Output the [x, y] coordinate of the center of the cell containing the given text.  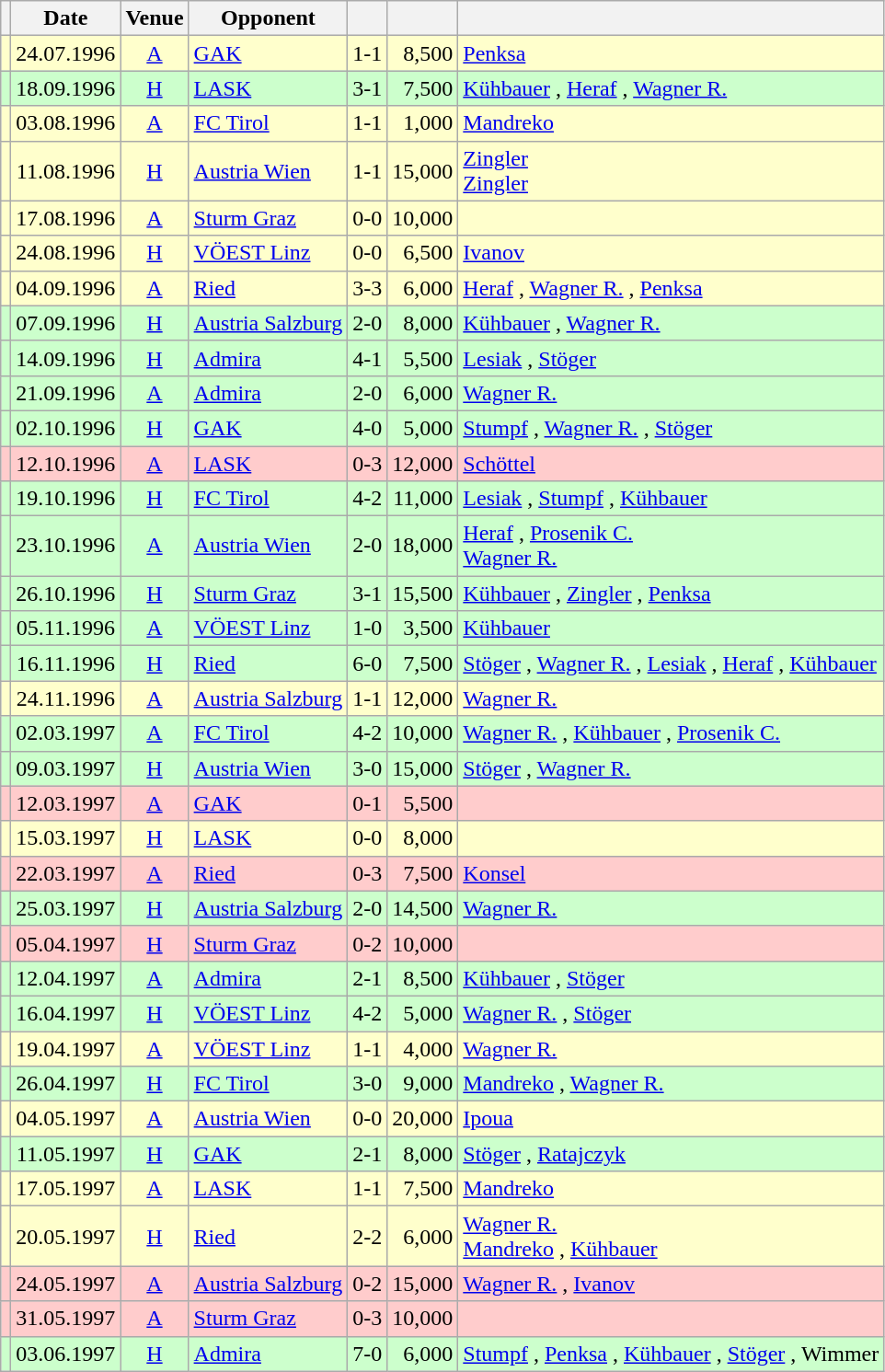
Ivanov [672, 253]
15.03.1997 [66, 838]
24.08.1996 [66, 253]
Kühbauer , Wagner R. [672, 323]
09.03.1997 [66, 768]
14.09.1996 [66, 358]
19.10.1996 [66, 499]
05.04.1997 [66, 943]
03.08.1996 [66, 123]
18.09.1996 [66, 88]
20,000 [423, 1119]
4-1 [368, 358]
11.08.1996 [66, 171]
Konsel [672, 873]
11,000 [423, 499]
15,500 [423, 594]
19.04.1997 [66, 1048]
Stumpf , Wagner R. , Stöger [672, 428]
Wagner R. Mandreko , Kühbauer [672, 1237]
Stöger , Wagner R. , Lesiak , Heraf , Kühbauer [672, 663]
02.10.1996 [66, 428]
22.03.1997 [66, 873]
Ipoua [672, 1119]
12.04.1997 [66, 978]
24.07.1996 [66, 53]
18,000 [423, 547]
17.08.1996 [66, 218]
31.05.1997 [66, 1319]
Date [66, 18]
2-2 [368, 1237]
26.10.1996 [66, 594]
16.04.1997 [66, 1013]
4,000 [423, 1048]
Venue [155, 18]
21.09.1996 [66, 393]
24.11.1996 [66, 698]
26.04.1997 [66, 1084]
12.03.1997 [66, 803]
Wagner R. , Kühbauer , Prosenik C. [672, 733]
Stöger , Ratajczyk [672, 1154]
Penksa [672, 53]
25.03.1997 [66, 908]
Stumpf , Penksa , Kühbauer , Stöger , Wimmer [672, 1354]
Kühbauer , Zingler , Penksa [672, 594]
Wagner R. , Stöger [672, 1013]
24.05.1997 [66, 1284]
Heraf , Prosenik C. Wagner R. [672, 547]
3-3 [368, 288]
6,500 [423, 253]
Heraf , Wagner R. , Penksa [672, 288]
16.11.1996 [66, 663]
Opponent [269, 18]
Wagner R. , Ivanov [672, 1284]
04.09.1996 [66, 288]
3,500 [423, 628]
Schöttel [672, 463]
04.05.1997 [66, 1119]
4-0 [368, 428]
17.05.1997 [66, 1189]
12.10.1996 [66, 463]
05.11.1996 [66, 628]
1,000 [423, 123]
Kühbauer [672, 628]
Lesiak , Stumpf , Kühbauer [672, 499]
20.05.1997 [66, 1237]
9,000 [423, 1084]
Stöger , Wagner R. [672, 768]
Kühbauer , Heraf , Wagner R. [672, 88]
14,500 [423, 908]
0-1 [368, 803]
03.06.1997 [66, 1354]
11.05.1997 [66, 1154]
7-0 [368, 1354]
23.10.1996 [66, 547]
6-0 [368, 663]
07.09.1996 [66, 323]
Lesiak , Stöger [672, 358]
02.03.1997 [66, 733]
Mandreko , Wagner R. [672, 1084]
1-0 [368, 628]
Kühbauer , Stöger [672, 978]
Zingler Zingler [672, 171]
